Provide the [X, Y] coordinate of the cell's center where the given text is located.  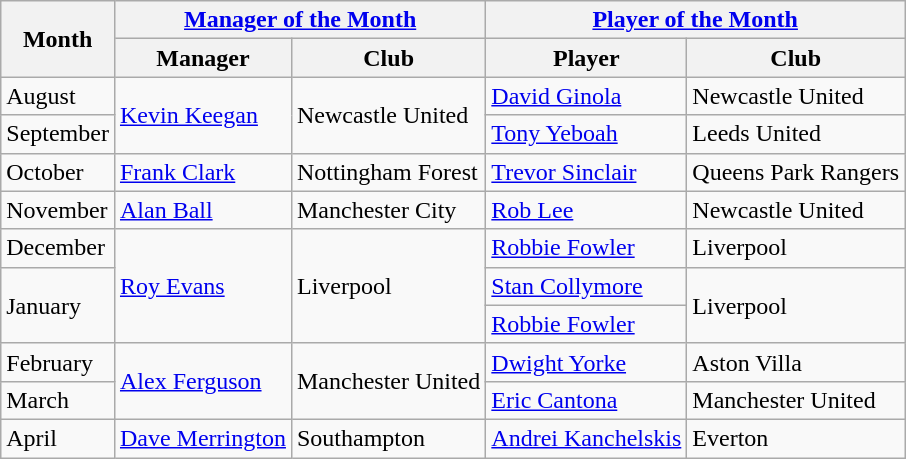
Leeds United [796, 134]
Manager [202, 58]
Everton [796, 438]
Queens Park Rangers [796, 172]
Alan Ball [202, 210]
Tony Yeboah [586, 134]
Eric Cantona [586, 400]
Kevin Keegan [202, 115]
Stan Collymore [586, 286]
Manchester City [388, 210]
Aston Villa [796, 362]
David Ginola [586, 96]
February [58, 362]
Trevor Sinclair [586, 172]
March [58, 400]
Month [58, 39]
Player [586, 58]
October [58, 172]
November [58, 210]
April [58, 438]
Roy Evans [202, 286]
Rob Lee [586, 210]
Dave Merrington [202, 438]
August [58, 96]
January [58, 305]
Player of the Month [696, 20]
September [58, 134]
Andrei Kanchelskis [586, 438]
Alex Ferguson [202, 381]
December [58, 248]
Southampton [388, 438]
Nottingham Forest [388, 172]
Frank Clark [202, 172]
Dwight Yorke [586, 362]
Manager of the Month [300, 20]
